From the cell containing the given text, extract its center point as (x, y) coordinate. 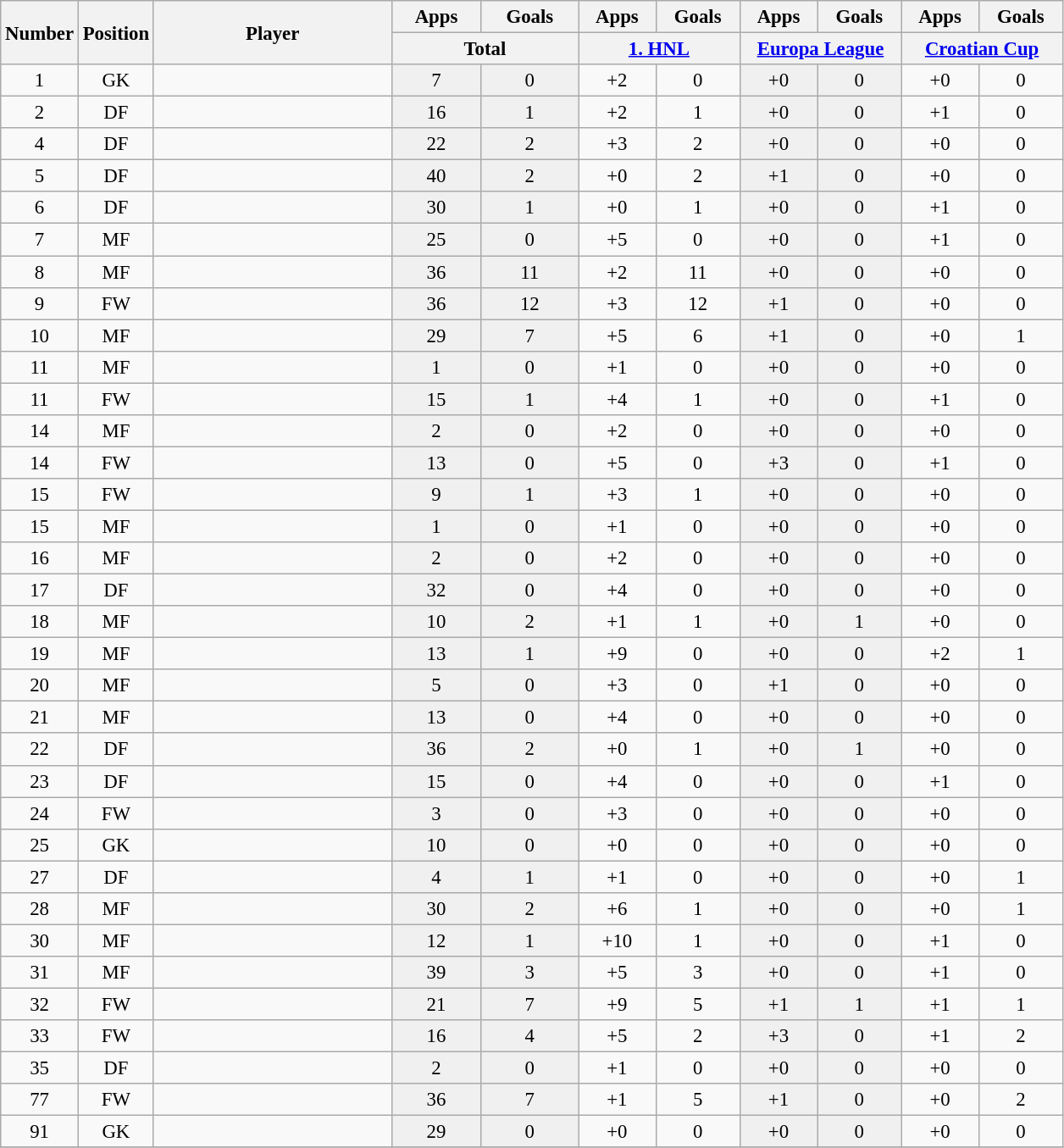
28 (40, 909)
Player (273, 32)
23 (40, 781)
Croatian Cup (983, 49)
8 (40, 272)
Europa League (820, 49)
1. HNL (659, 49)
Number (40, 32)
40 (436, 176)
Total (485, 49)
77 (40, 1100)
27 (40, 877)
Position (115, 32)
91 (40, 1132)
24 (40, 813)
39 (436, 973)
+6 (618, 909)
20 (40, 685)
35 (40, 1068)
17 (40, 591)
18 (40, 622)
31 (40, 973)
+10 (618, 940)
19 (40, 654)
33 (40, 1036)
